Identify which cell holds the provided text, then report its (x, y) central coordinate. 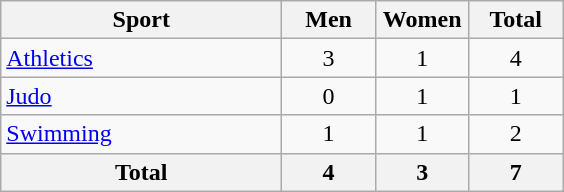
2 (516, 134)
0 (329, 96)
Athletics (142, 58)
Sport (142, 20)
Men (329, 20)
7 (516, 172)
Judo (142, 96)
Swimming (142, 134)
Women (422, 20)
